Capture the cell that displays the provided text and extract its [x, y] central coordinate. 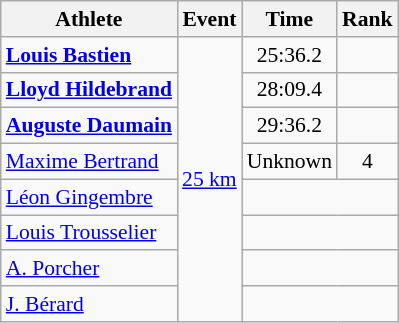
Event [210, 19]
Athlete [89, 19]
Lloyd Hildebrand [89, 90]
28:09.4 [290, 90]
Unknown [290, 162]
Léon Gingembre [89, 197]
4 [368, 162]
J. Bérard [89, 304]
A. Porcher [89, 269]
25:36.2 [290, 55]
Rank [368, 19]
Louis Bastien [89, 55]
Louis Trousselier [89, 233]
Auguste Daumain [89, 126]
Maxime Bertrand [89, 162]
25 km [210, 180]
Time [290, 19]
29:36.2 [290, 126]
